Return (X, Y) of the center of cell containing provided text 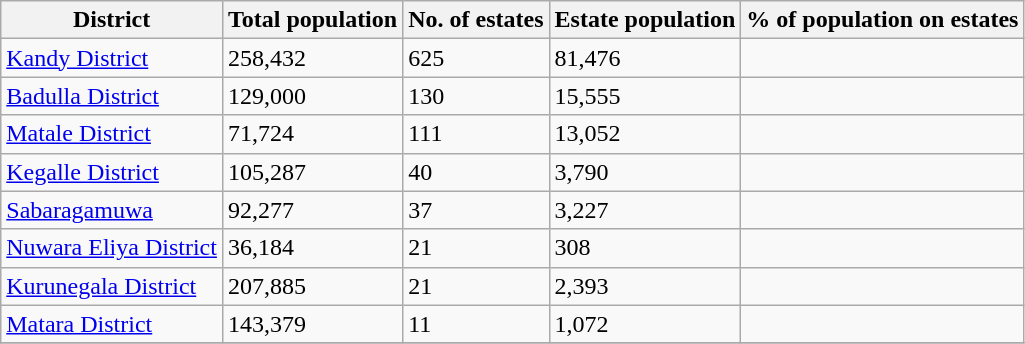
3,227 (645, 210)
625 (476, 58)
13,052 (645, 134)
308 (645, 248)
92,277 (312, 210)
Nuwara Eliya District (112, 248)
No. of estates (476, 20)
2,393 (645, 286)
3,790 (645, 172)
105,287 (312, 172)
1,072 (645, 324)
Matara District (112, 324)
143,379 (312, 324)
Estate population (645, 20)
15,555 (645, 96)
Badulla District (112, 96)
129,000 (312, 96)
% of population on estates (882, 20)
111 (476, 134)
37 (476, 210)
Matale District (112, 134)
Sabaragamuwa (112, 210)
Kandy District (112, 58)
40 (476, 172)
258,432 (312, 58)
Kegalle District (112, 172)
130 (476, 96)
District (112, 20)
36,184 (312, 248)
207,885 (312, 286)
71,724 (312, 134)
81,476 (645, 58)
Kurunegala District (112, 286)
11 (476, 324)
Total population (312, 20)
